Determine the (X, Y) coordinate at the center of the cell enclosing the given text.  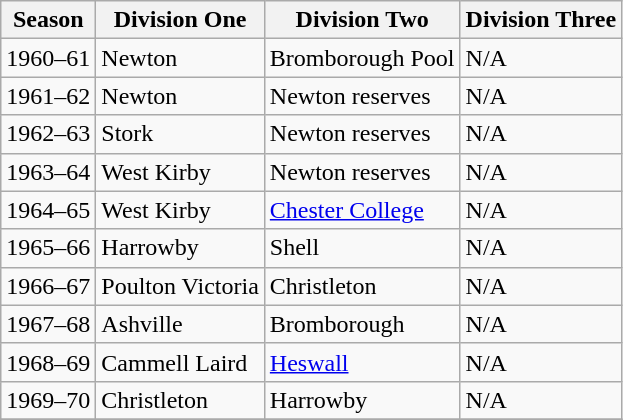
1964–65 (48, 210)
Season (48, 20)
Shell (362, 248)
1969–70 (48, 400)
1962–63 (48, 134)
Bromborough (362, 324)
Heswall (362, 362)
1965–66 (48, 248)
Poulton Victoria (180, 286)
Stork (180, 134)
1968–69 (48, 362)
Division One (180, 20)
1963–64 (48, 172)
Chester College (362, 210)
Bromborough Pool (362, 58)
Cammell Laird (180, 362)
1967–68 (48, 324)
Division Three (541, 20)
1961–62 (48, 96)
1960–61 (48, 58)
Ashville (180, 324)
1966–67 (48, 286)
Division Two (362, 20)
